Search for the cell housing the specified text and yield its (X, Y) center coordinate. 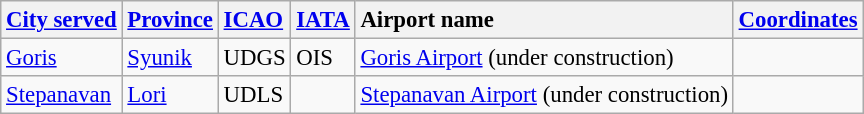
Lori (170, 95)
Goris Airport (under construction) (544, 58)
Syunik (170, 58)
Goris (62, 58)
UDGS (254, 58)
ICAO (254, 20)
City served (62, 20)
Coordinates (798, 20)
Stepanavan Airport (under construction) (544, 95)
OIS (323, 58)
Province (170, 20)
UDLS (254, 95)
IATA (323, 20)
Stepanavan (62, 95)
Airport name (544, 20)
